Scan for the cell matching the given text and deliver its (x, y) coordinate at center. 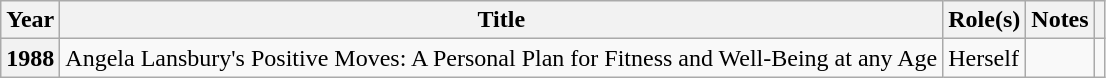
Year (30, 20)
Angela Lansbury's Positive Moves: A Personal Plan for Fitness and Well-Being at any Age (502, 58)
Notes (1060, 20)
1988 (30, 58)
Role(s) (984, 20)
Herself (984, 58)
Title (502, 20)
